Determine the [x, y] coordinate at the center of the cell enclosing the given text.  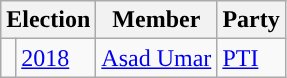
Asad Umar [156, 58]
Party [251, 20]
Member [156, 20]
2018 [56, 58]
Election [48, 20]
PTI [251, 58]
